Locate the cell with the specified text and output its (X, Y) center coordinate. 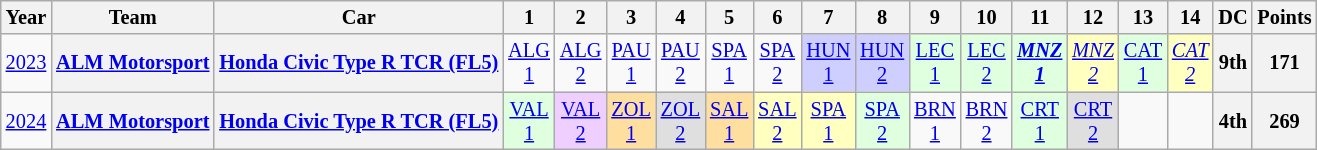
HUN2 (882, 63)
ALG1 (529, 63)
VAL1 (529, 121)
BRN2 (987, 121)
Car (358, 17)
HUN1 (828, 63)
SAL1 (729, 121)
11 (1040, 17)
4 (680, 17)
CAT1 (1143, 63)
LEC2 (987, 63)
2024 (26, 121)
Team (132, 17)
6 (777, 17)
DC (1232, 17)
CRT1 (1040, 121)
2 (581, 17)
10 (987, 17)
2023 (26, 63)
9 (935, 17)
PAU1 (630, 63)
12 (1093, 17)
CRT2 (1093, 121)
VAL2 (581, 121)
ZOL1 (630, 121)
7 (828, 17)
CAT2 (1190, 63)
Points (1284, 17)
171 (1284, 63)
8 (882, 17)
Year (26, 17)
BRN1 (935, 121)
ALG2 (581, 63)
5 (729, 17)
MNZ1 (1040, 63)
LEC1 (935, 63)
9th (1232, 63)
4th (1232, 121)
269 (1284, 121)
1 (529, 17)
13 (1143, 17)
14 (1190, 17)
SAL2 (777, 121)
ZOL2 (680, 121)
PAU2 (680, 63)
3 (630, 17)
MNZ2 (1093, 63)
